Output the [X, Y] coordinate of the center of the cell containing the given text.  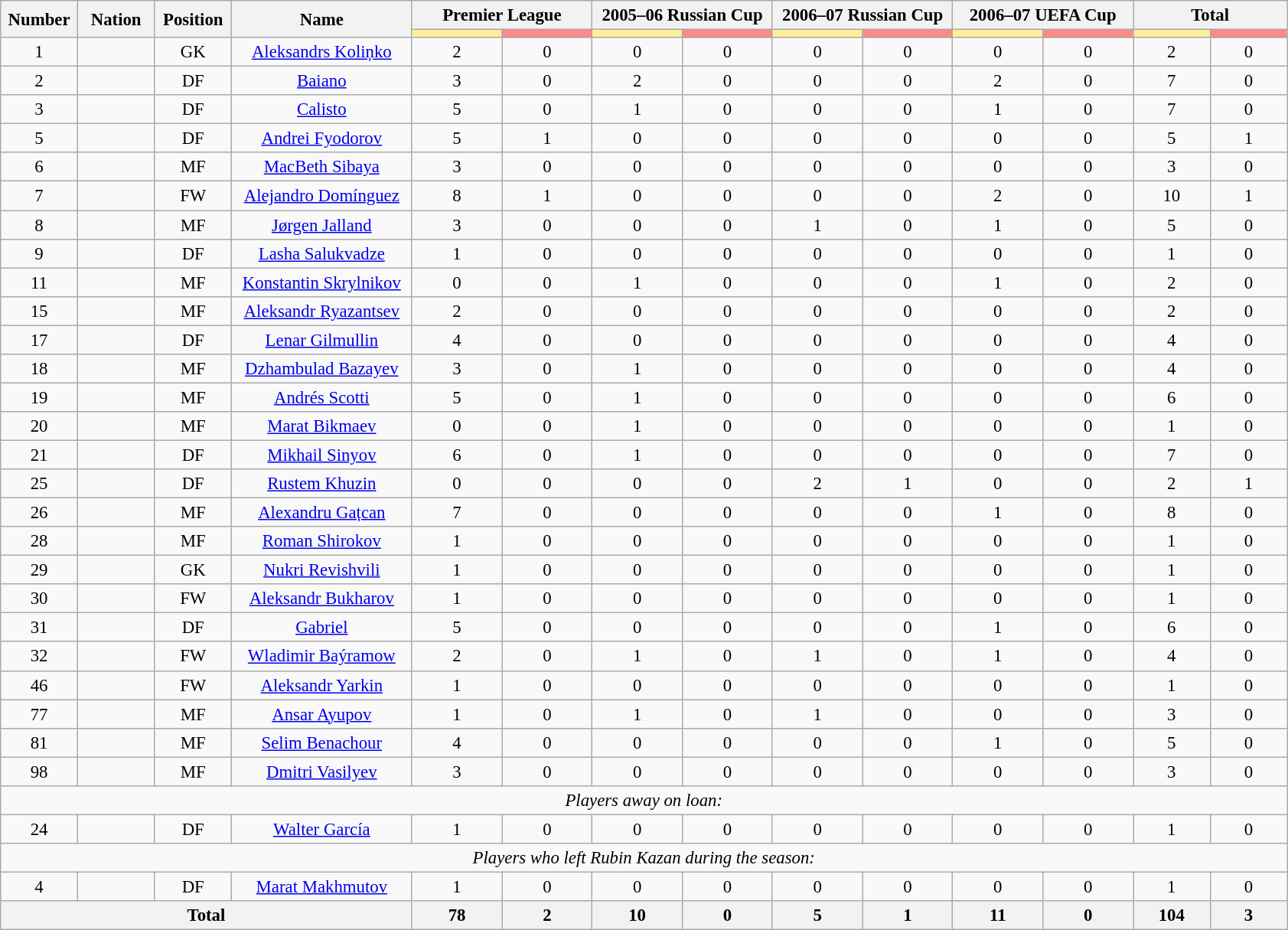
Gabriel [322, 628]
Number [40, 19]
Calisto [322, 109]
Position [193, 19]
Andrei Fyodorov [322, 139]
Marat Makhmutov [322, 886]
Rustem Khuzin [322, 484]
Lasha Salukvadze [322, 253]
Dmitri Vasilyev [322, 772]
24 [40, 829]
2006–07 Russian Cup [862, 15]
Premier League [502, 15]
104 [1171, 915]
Aleksandr Bukharov [322, 599]
MacBeth Sibaya [322, 168]
77 [40, 714]
78 [457, 915]
Players who left Rubin Kazan during the season: [644, 858]
17 [40, 340]
81 [40, 742]
Alexandru Gațcan [322, 513]
Jørgen Jalland [322, 225]
Nukri Revishvili [322, 570]
30 [40, 599]
21 [40, 455]
31 [40, 628]
Lenar Gilmullin [322, 340]
Ansar Ayupov [322, 714]
Mikhail Sinyov [322, 455]
2006–07 UEFA Cup [1043, 15]
46 [40, 685]
Alejandro Domínguez [322, 196]
Konstantin Skrylnikov [322, 282]
Aleksandr Yarkin [322, 685]
19 [40, 397]
Wladimir Baýramow [322, 657]
28 [40, 541]
Dzhambulad Bazayev [322, 369]
Players away on loan: [644, 801]
Roman Shirokov [322, 541]
Baiano [322, 81]
Walter García [322, 829]
26 [40, 513]
Selim Benachour [322, 742]
32 [40, 657]
18 [40, 369]
9 [40, 253]
Aleksandrs Koliņko [322, 52]
25 [40, 484]
Andrés Scotti [322, 397]
98 [40, 772]
Aleksandr Ryazantsev [322, 311]
15 [40, 311]
Name [322, 19]
Marat Bikmaev [322, 426]
29 [40, 570]
2005–06 Russian Cup [683, 15]
Nation [116, 19]
20 [40, 426]
